Return [x, y] of the center of cell containing provided text 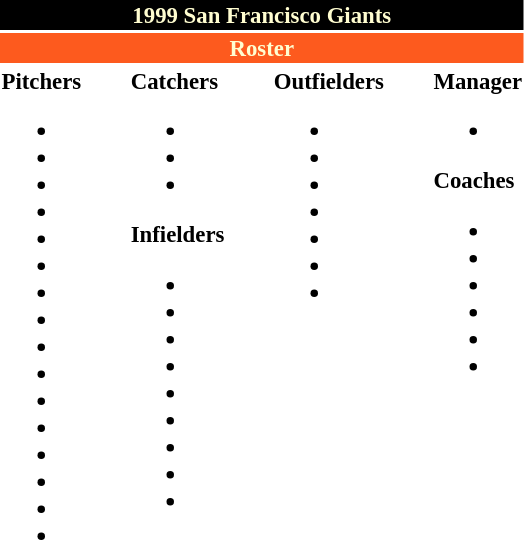
Roster [262, 48]
1999 San Francisco Giants [262, 15]
